From the cell containing the given text, extract its center point as [x, y] coordinate. 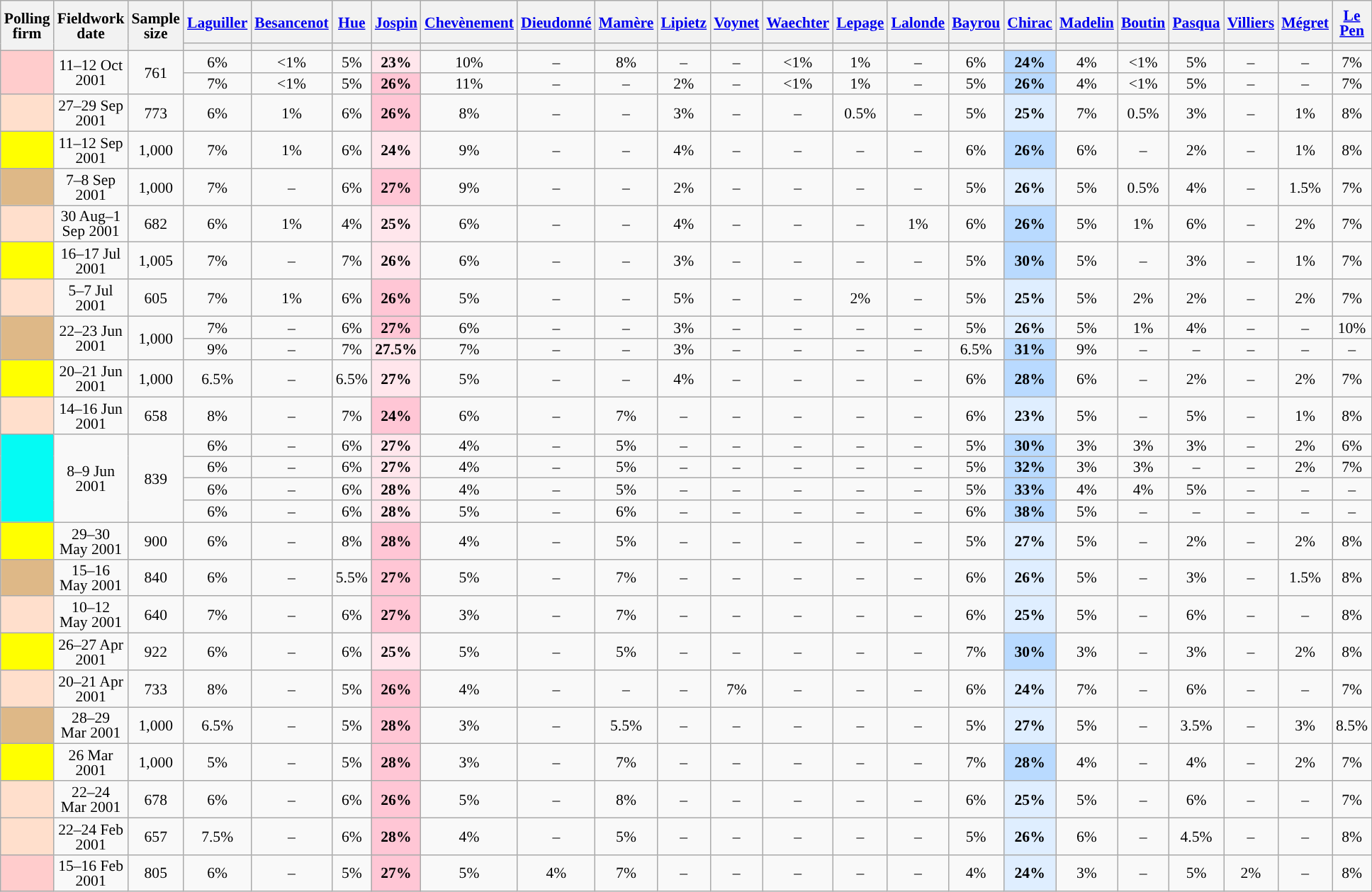
682 [156, 224]
Boutin [1144, 22]
657 [156, 836]
11–12 Sep 2001 [91, 150]
7.5% [217, 836]
1,005 [156, 261]
Laguiller [217, 22]
Lalonde [918, 22]
Hue [352, 22]
38% [1030, 512]
20–21 Jun 2001 [91, 379]
27.5% [396, 349]
Waechter [798, 22]
Fieldwork date [91, 26]
22–24 Feb 2001 [91, 836]
15–16 Feb 2001 [91, 873]
11–12 Oct 2001 [91, 72]
Chirac [1030, 22]
26–27 Apr 2001 [91, 652]
900 [156, 541]
Dieudonné [556, 22]
8.5% [1352, 726]
26 Mar 2001 [91, 762]
Mégret [1305, 22]
22–23 Jun 2001 [91, 338]
840 [156, 577]
Villiers [1251, 22]
Besancenot [291, 22]
15–16 May 2001 [91, 577]
658 [156, 416]
678 [156, 799]
Polling firm [27, 26]
Voynet [736, 22]
8–9 Jun 2001 [91, 478]
10–12 May 2001 [91, 615]
32% [1030, 468]
Jospin [396, 22]
Le Pen [1352, 22]
16–17 Jul 2001 [91, 261]
733 [156, 689]
4.5% [1196, 836]
22–24 Mar 2001 [91, 799]
29–30 May 2001 [91, 541]
773 [156, 113]
14–16 Jun 2001 [91, 416]
28–29 Mar 2001 [91, 726]
605 [156, 298]
20–21 Apr 2001 [91, 689]
Samplesize [156, 26]
31% [1030, 349]
Lipietz [683, 22]
922 [156, 652]
27–29 Sep 2001 [91, 113]
3.5% [1196, 726]
Pasqua [1196, 22]
11% [469, 84]
30 Aug–1 Sep 2001 [91, 224]
33% [1030, 489]
7–8 Sep 2001 [91, 187]
Lepage [860, 22]
Bayrou [976, 22]
5–7 Jul 2001 [91, 298]
761 [156, 72]
Madelin [1087, 22]
839 [156, 478]
Chevènement [469, 22]
Mamère [626, 22]
805 [156, 873]
640 [156, 615]
